From the cell containing the given text, extract its center point as [X, Y] coordinate. 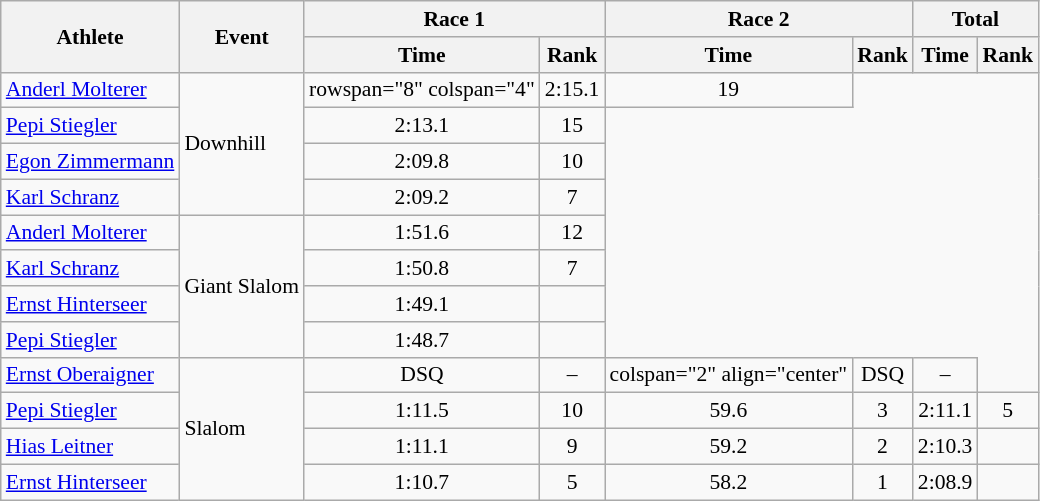
Ernst Oberaigner [90, 375]
Egon Zimmermann [90, 162]
9 [572, 447]
19 [728, 90]
1:11.1 [422, 447]
Total [976, 19]
2:13.1 [422, 126]
Athlete [90, 36]
15 [572, 126]
2:09.2 [422, 197]
Slalom [242, 428]
Event [242, 36]
2:11.1 [946, 411]
1 [882, 482]
3 [882, 411]
Hias Leitner [90, 447]
Race 2 [758, 19]
2:15.1 [572, 90]
2:09.8 [422, 162]
59.6 [728, 411]
1:11.5 [422, 411]
rowspan="8" colspan="4" [422, 90]
1:48.7 [422, 340]
Giant Slalom [242, 286]
Downhill [242, 143]
58.2 [728, 482]
1:10.7 [422, 482]
2:08.9 [946, 482]
colspan="2" align="center" [728, 375]
1:50.8 [422, 269]
1:51.6 [422, 233]
2:10.3 [946, 447]
59.2 [728, 447]
2 [882, 447]
12 [572, 233]
1:49.1 [422, 304]
Race 1 [454, 19]
